Extract the (X, Y) coordinate from the center of the cell holding the provided text.  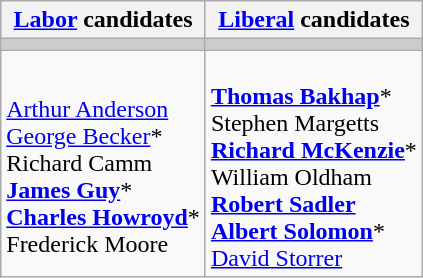
Arthur Anderson George Becker* Richard Camm James Guy* Charles Howroyd* Frederick Moore (104, 164)
Liberal candidates (314, 20)
Labor candidates (104, 20)
Thomas Bakhap* Stephen Margetts Richard McKenzie* William Oldham Robert Sadler Albert Solomon* David Storrer (314, 164)
